Pinpoint the cell where the given text exists, returning its [x, y] midpoint coordinate. 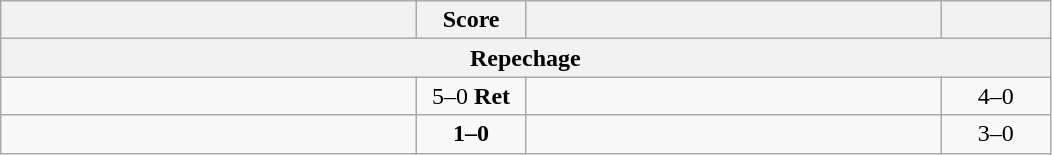
Repechage [526, 58]
4–0 [996, 96]
3–0 [996, 134]
5–0 Ret [472, 96]
Score [472, 20]
1–0 [472, 134]
